Return (X, Y) of the center of cell containing provided text 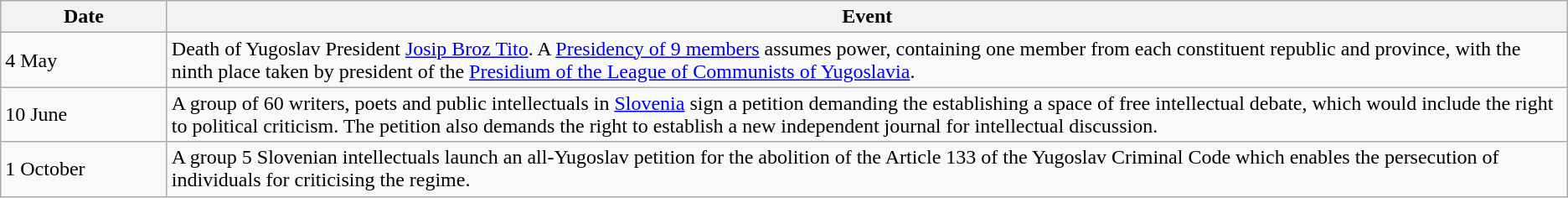
1 October (84, 169)
Date (84, 17)
10 June (84, 114)
Event (867, 17)
4 May (84, 60)
